Search for the cell housing the specified text and yield its [x, y] center coordinate. 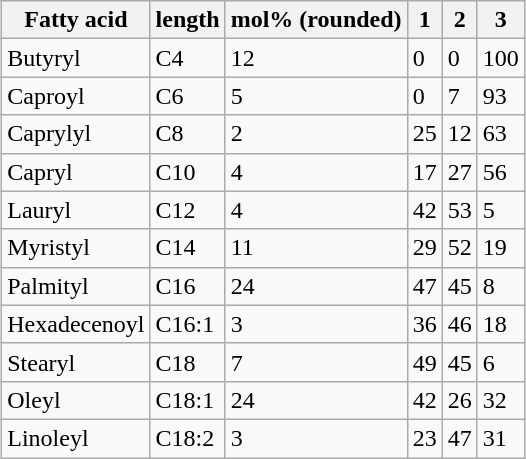
49 [424, 362]
C4 [188, 58]
Butyryl [76, 58]
63 [500, 134]
100 [500, 58]
25 [424, 134]
C18:1 [188, 400]
Oleyl [76, 400]
36 [424, 324]
17 [424, 172]
29 [424, 248]
C10 [188, 172]
C8 [188, 134]
C18:2 [188, 438]
Linoleyl [76, 438]
Lauryl [76, 210]
46 [460, 324]
Caproyl [76, 96]
C16:1 [188, 324]
length [188, 20]
Palmityl [76, 286]
C18 [188, 362]
C14 [188, 248]
Capryl [76, 172]
19 [500, 248]
Caprylyl [76, 134]
C12 [188, 210]
32 [500, 400]
23 [424, 438]
8 [500, 286]
11 [316, 248]
93 [500, 96]
Hexadecenoyl [76, 324]
56 [500, 172]
27 [460, 172]
52 [460, 248]
C16 [188, 286]
Fatty acid [76, 20]
C6 [188, 96]
mol% (rounded) [316, 20]
Myristyl [76, 248]
6 [500, 362]
53 [460, 210]
Stearyl [76, 362]
26 [460, 400]
31 [500, 438]
18 [500, 324]
1 [424, 20]
